Capture the cell that displays the provided text and extract its (X, Y) central coordinate. 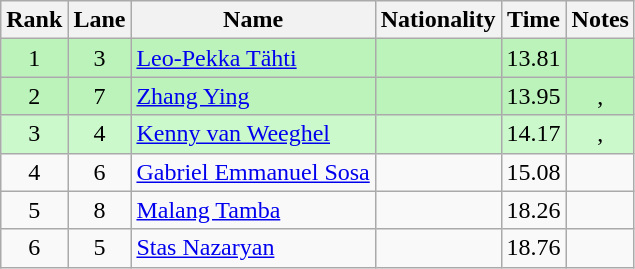
Malang Tamba (253, 210)
1 (34, 58)
8 (100, 210)
Rank (34, 20)
2 (34, 96)
Gabriel Emmanuel Sosa (253, 172)
Notes (600, 20)
Name (253, 20)
Time (534, 20)
7 (100, 96)
Nationality (438, 20)
18.76 (534, 248)
18.26 (534, 210)
Kenny van Weeghel (253, 134)
Lane (100, 20)
Zhang Ying (253, 96)
13.81 (534, 58)
15.08 (534, 172)
Stas Nazaryan (253, 248)
14.17 (534, 134)
13.95 (534, 96)
Leo-Pekka Tähti (253, 58)
